Detect which cell encompasses the target text, then output its [x, y] center coordinate. 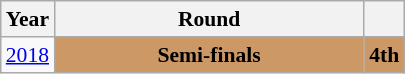
Round [209, 19]
2018 [28, 55]
Year [28, 19]
Semi-finals [209, 55]
4th [384, 55]
